Determine the (x, y) coordinate at the center of the cell enclosing the given text.  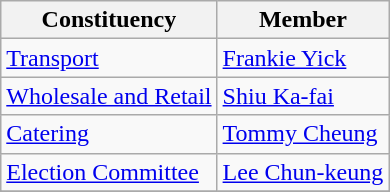
Shiu Ka-fai (303, 96)
Catering (109, 134)
Tommy Cheung (303, 134)
Lee Chun-keung (303, 172)
Constituency (109, 20)
Frankie Yick (303, 58)
Wholesale and Retail (109, 96)
Member (303, 20)
Election Committee (109, 172)
Transport (109, 58)
